Detect which cell encompasses the target text, then output its [X, Y] center coordinate. 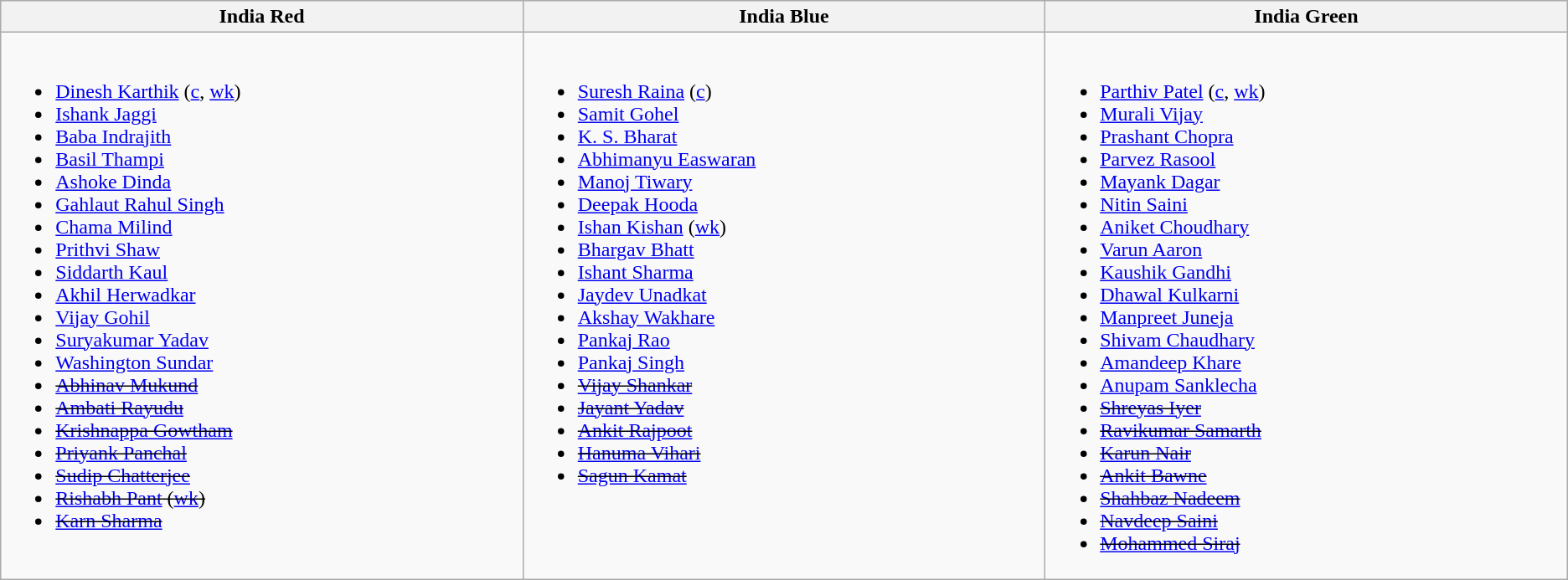
India Red [261, 17]
India Blue [784, 17]
India Green [1307, 17]
